Capture the cell that displays the provided text and extract its [x, y] central coordinate. 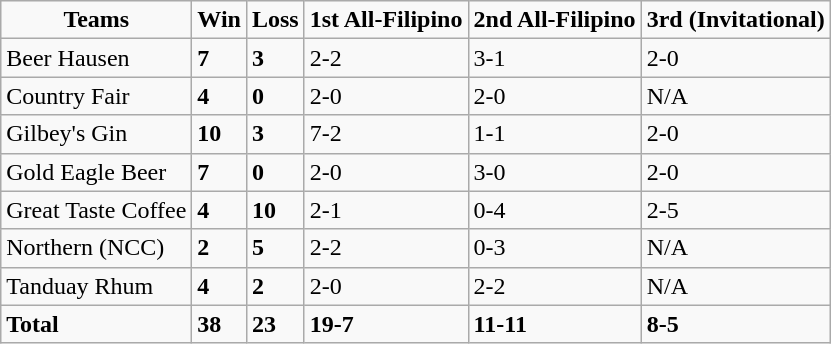
5 [275, 248]
7-2 [386, 134]
2-5 [736, 210]
3-1 [554, 58]
19-7 [386, 324]
1st All-Filipino [386, 20]
Great Taste Coffee [96, 210]
Northern (NCC) [96, 248]
23 [275, 324]
Total [96, 324]
Country Fair [96, 96]
Loss [275, 20]
0-3 [554, 248]
1-1 [554, 134]
Win [220, 20]
8-5 [736, 324]
Gold Eagle Beer [96, 172]
2nd All-Filipino [554, 20]
11-11 [554, 324]
3-0 [554, 172]
38 [220, 324]
0-4 [554, 210]
Gilbey's Gin [96, 134]
2-1 [386, 210]
Teams [96, 20]
Tanduay Rhum [96, 286]
Beer Hausen [96, 58]
3rd (Invitational) [736, 20]
